For the text-containing cell, return its midpoint in (X, Y) coordinate format. 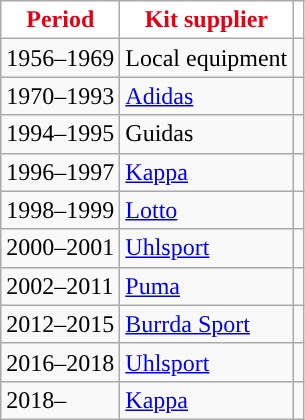
2000–2001 (60, 248)
Guidas (206, 134)
2016–2018 (60, 362)
Period (60, 20)
1956–1969 (60, 58)
Burrda Sport (206, 324)
1998–1999 (60, 210)
1970–1993 (60, 96)
2018– (60, 400)
2012–2015 (60, 324)
Kit supplier (206, 20)
Puma (206, 286)
1996–1997 (60, 172)
Lotto (206, 210)
2002–2011 (60, 286)
1994–1995 (60, 134)
Adidas (206, 96)
Local equipment (206, 58)
